Identify which cell holds the provided text, then report its (X, Y) central coordinate. 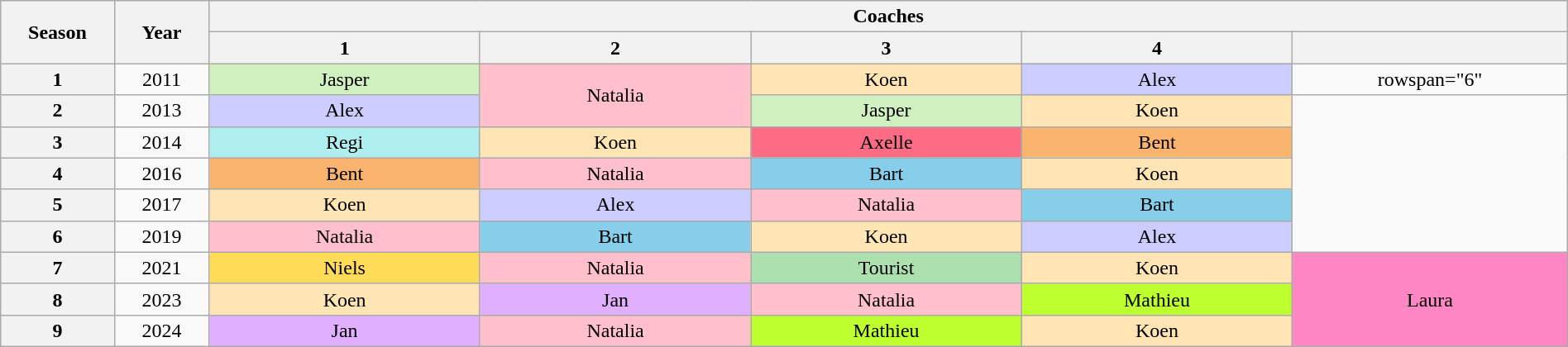
7 (58, 268)
Niels (344, 268)
Tourist (887, 268)
6 (58, 236)
2016 (162, 173)
Laura (1430, 299)
Year (162, 32)
8 (58, 299)
Axelle (887, 142)
Season (58, 32)
2014 (162, 142)
2023 (162, 299)
5 (58, 205)
2013 (162, 111)
9 (58, 330)
2021 (162, 268)
Regi (344, 142)
2017 (162, 205)
2011 (162, 79)
2024 (162, 330)
rowspan="6" (1430, 79)
2019 (162, 236)
Coaches (888, 17)
